Extract the [x, y] coordinate from the center of the cell holding the provided text.  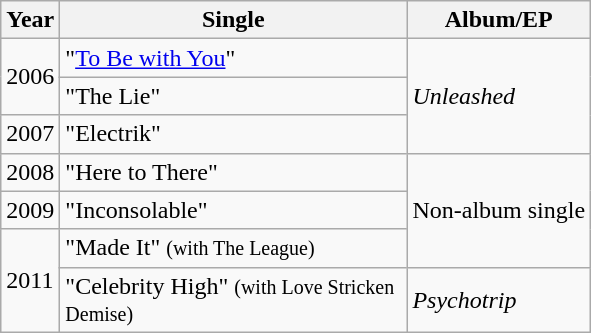
"Electrik" [234, 134]
Album/EP [499, 20]
Unleashed [499, 96]
2011 [30, 280]
2006 [30, 77]
"Inconsolable" [234, 210]
"Celebrity High" (with Love Stricken Demise) [234, 300]
"The Lie" [234, 96]
2008 [30, 172]
Single [234, 20]
"To Be with You" [234, 58]
Year [30, 20]
"Made It" (with The League) [234, 248]
2009 [30, 210]
Non-album single [499, 210]
"Here to There" [234, 172]
2007 [30, 134]
Psychotrip [499, 300]
